Search for the cell housing the specified text and yield its [x, y] center coordinate. 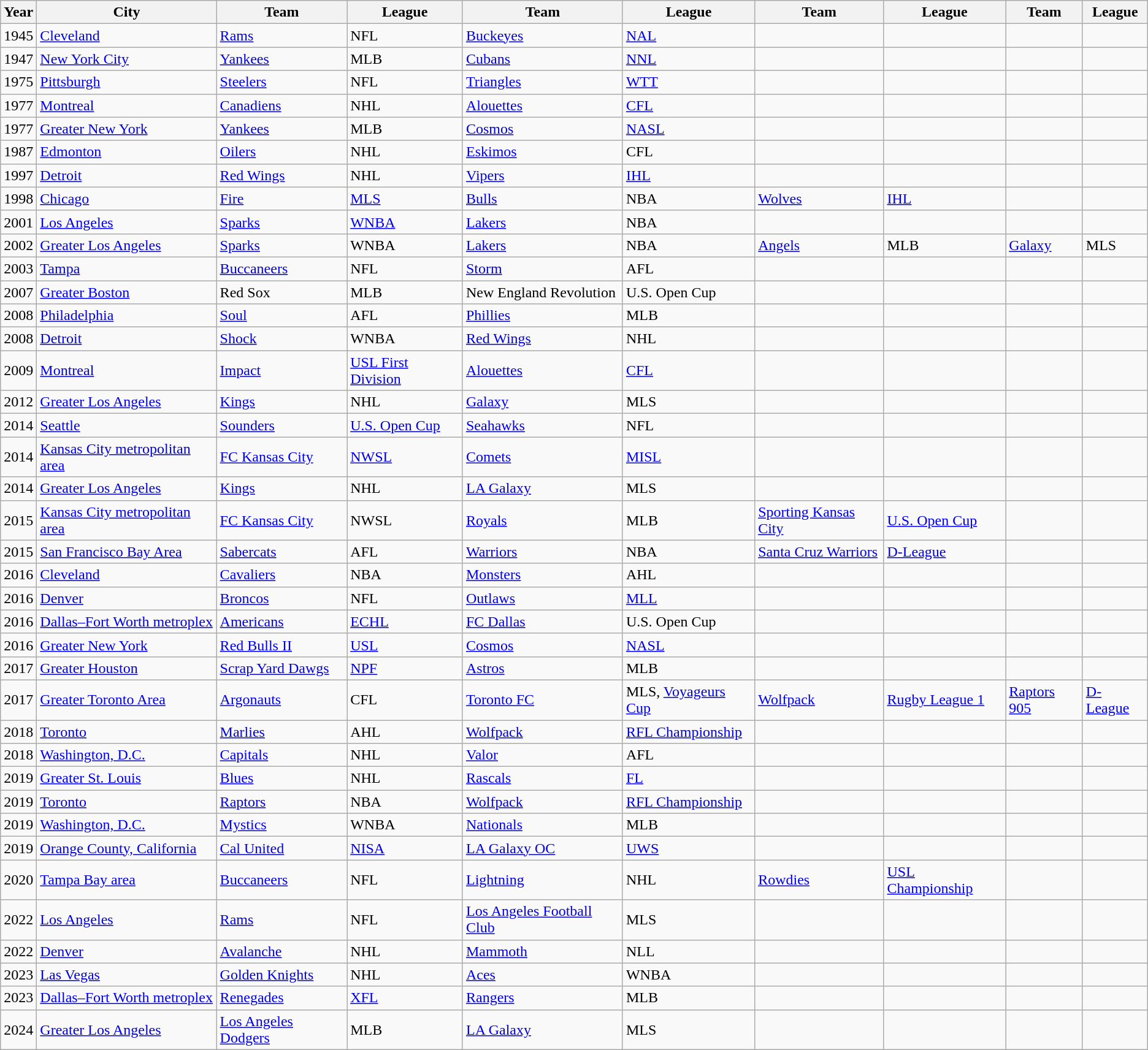
Royals [542, 520]
Avalanche [282, 951]
Las Vegas [126, 975]
2020 [18, 880]
WTT [688, 82]
Storm [542, 268]
Vipers [542, 175]
1945 [18, 36]
Tampa [126, 268]
Impact [282, 370]
2012 [18, 402]
Santa Cruz Warriors [819, 552]
Rugby League 1 [944, 700]
MLS, Voyageurs Cup [688, 700]
Rangers [542, 998]
Sporting Kansas City [819, 520]
FL [688, 778]
Orange County, California [126, 848]
1975 [18, 82]
NISA [405, 848]
Warriors [542, 552]
Seahawks [542, 425]
Los Angeles Dodgers [282, 1030]
New England Revolution [542, 292]
XFL [405, 998]
Broncos [282, 598]
MLL [688, 598]
Tampa Bay area [126, 880]
FC Dallas [542, 622]
MISL [688, 457]
Chicago [126, 199]
Year [18, 12]
2003 [18, 268]
Seattle [126, 425]
Argonauts [282, 700]
Marlies [282, 731]
1987 [18, 152]
Greater Houston [126, 668]
Steelers [282, 82]
Phillies [542, 316]
City [126, 12]
Greater Toronto Area [126, 700]
Triangles [542, 82]
Greater Boston [126, 292]
Red Bulls II [282, 645]
Toronto FC [542, 700]
Buckeyes [542, 36]
Raptors 905 [1044, 700]
Rowdies [819, 880]
Golden Knights [282, 975]
USL Championship [944, 880]
Aces [542, 975]
Red Sox [282, 292]
2024 [18, 1030]
UWS [688, 848]
USL First Division [405, 370]
NPF [405, 668]
Nationals [542, 825]
Angels [819, 245]
Astros [542, 668]
Soul [282, 316]
NLL [688, 951]
Raptors [282, 802]
Pittsburgh [126, 82]
Bulls [542, 199]
Edmonton [126, 152]
2007 [18, 292]
New York City [126, 59]
Valor [542, 755]
Shock [282, 339]
Rascals [542, 778]
Sabercats [282, 552]
Greater St. Louis [126, 778]
1998 [18, 199]
Lightning [542, 880]
Eskimos [542, 152]
Los Angeles Football Club [542, 919]
NNL [688, 59]
1997 [18, 175]
Fire [282, 199]
Oilers [282, 152]
LA Galaxy OC [542, 848]
Scrap Yard Dawgs [282, 668]
NAL [688, 36]
Sounders [282, 425]
Cubans [542, 59]
Renegades [282, 998]
2009 [18, 370]
Philadelphia [126, 316]
USL [405, 645]
Comets [542, 457]
2001 [18, 222]
San Francisco Bay Area [126, 552]
Wolves [819, 199]
Cal United [282, 848]
Blues [282, 778]
Americans [282, 622]
1947 [18, 59]
Mammoth [542, 951]
Mystics [282, 825]
Monsters [542, 575]
Canadiens [282, 105]
Capitals [282, 755]
Cavaliers [282, 575]
2002 [18, 245]
Outlaws [542, 598]
ECHL [405, 622]
